Pinpoint the cell where the given text exists, returning its (x, y) midpoint coordinate. 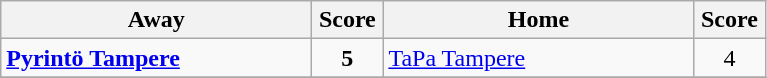
Home (538, 20)
Away (156, 20)
5 (348, 58)
4 (730, 58)
Pyrintö Tampere (156, 58)
TaPa Tampere (538, 58)
